Provide the [X, Y] coordinate of the cell's center where the given text is located.  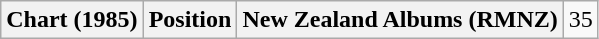
35 [580, 20]
Position [190, 20]
New Zealand Albums (RMNZ) [400, 20]
Chart (1985) [72, 20]
